Provide the (x, y) coordinate of the cell's center where the given text is located.  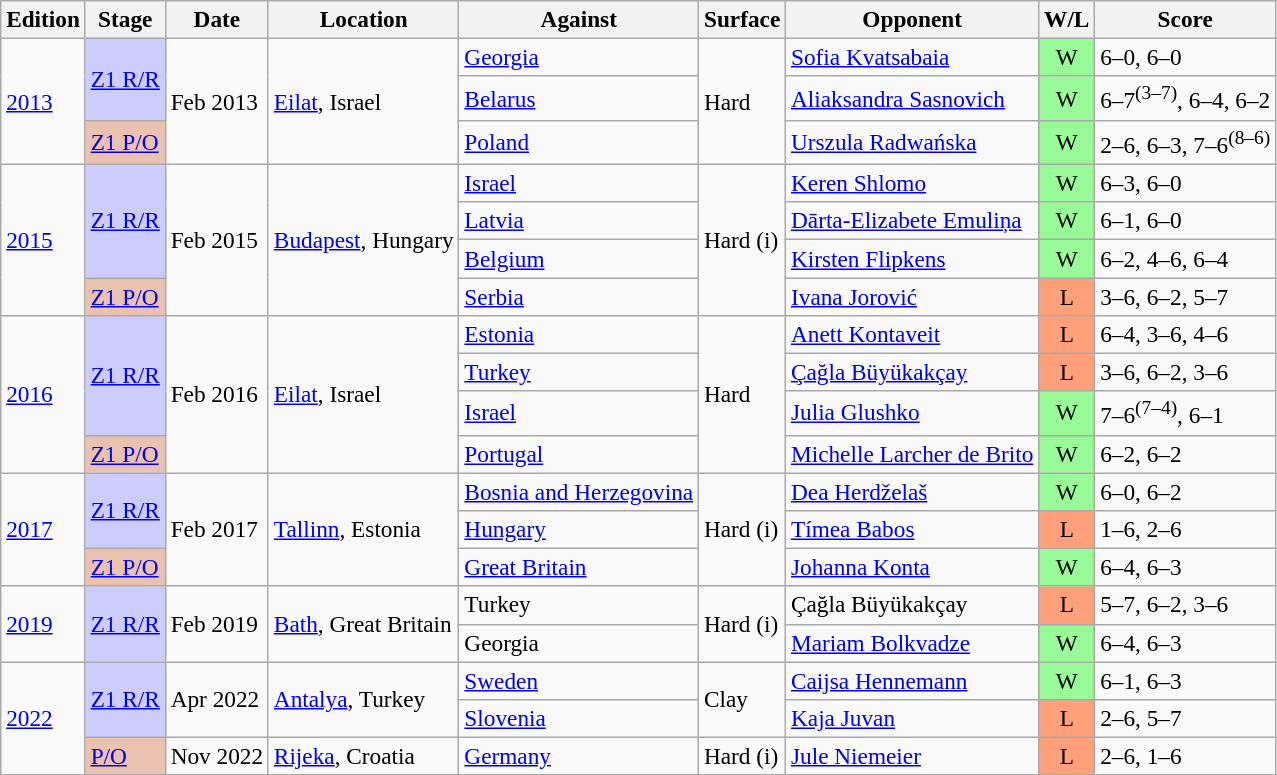
Surface (742, 19)
6–2, 4–6, 6–4 (1186, 258)
Feb 2016 (216, 394)
Jule Niemeier (912, 756)
2–6, 1–6 (1186, 756)
Great Britain (579, 567)
Apr 2022 (216, 699)
Budapest, Hungary (363, 240)
Belgium (579, 258)
6–0, 6–0 (1186, 57)
5–7, 6–2, 3–6 (1186, 605)
Nov 2022 (216, 756)
Portugal (579, 454)
3–6, 6–2, 3–6 (1186, 372)
2015 (44, 240)
Dea Herdželaš (912, 491)
Edition (44, 19)
Score (1186, 19)
2–6, 6–3, 7–6(8–6) (1186, 142)
Belarus (579, 98)
Sweden (579, 680)
Sofia Kvatsabaia (912, 57)
Estonia (579, 334)
Dārta-Elizabete Emuliņa (912, 221)
Julia Glushko (912, 413)
Bath, Great Britain (363, 624)
6–0, 6–2 (1186, 491)
Location (363, 19)
2019 (44, 624)
6–7(3–7), 6–4, 6–2 (1186, 98)
Caijsa Hennemann (912, 680)
6–4, 3–6, 4–6 (1186, 334)
Germany (579, 756)
Hungary (579, 529)
7–6(7–4), 6–1 (1186, 413)
Johanna Konta (912, 567)
2–6, 5–7 (1186, 718)
Feb 2013 (216, 101)
W/L (1067, 19)
Mariam Bolkvadze (912, 643)
Feb 2019 (216, 624)
1–6, 2–6 (1186, 529)
Keren Shlomo (912, 183)
Against (579, 19)
Rijeka, Croatia (363, 756)
Tallinn, Estonia (363, 528)
Stage (125, 19)
Date (216, 19)
Bosnia and Herzegovina (579, 491)
2013 (44, 101)
6–2, 6–2 (1186, 454)
Anett Kontaveit (912, 334)
Kirsten Flipkens (912, 258)
Urszula Radwańska (912, 142)
Feb 2017 (216, 528)
Tímea Babos (912, 529)
Latvia (579, 221)
Ivana Jorović (912, 296)
Serbia (579, 296)
3–6, 6–2, 5–7 (1186, 296)
Feb 2015 (216, 240)
Clay (742, 699)
Opponent (912, 19)
2022 (44, 718)
Aliaksandra Sasnovich (912, 98)
6–1, 6–3 (1186, 680)
P/O (125, 756)
Antalya, Turkey (363, 699)
2017 (44, 528)
Kaja Juvan (912, 718)
Poland (579, 142)
Michelle Larcher de Brito (912, 454)
2016 (44, 394)
Slovenia (579, 718)
6–1, 6–0 (1186, 221)
6–3, 6–0 (1186, 183)
